From the cell containing the given text, extract its center point as [X, Y] coordinate. 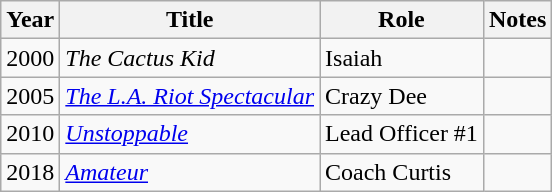
The Cactus Kid [190, 58]
Amateur [190, 172]
Title [190, 20]
2005 [30, 96]
2018 [30, 172]
Role [402, 20]
Crazy Dee [402, 96]
The L.A. Riot Spectacular [190, 96]
Coach Curtis [402, 172]
Notes [517, 20]
Isaiah [402, 58]
Unstoppable [190, 134]
2000 [30, 58]
2010 [30, 134]
Year [30, 20]
Lead Officer #1 [402, 134]
